Return (x, y) of the center of cell containing provided text 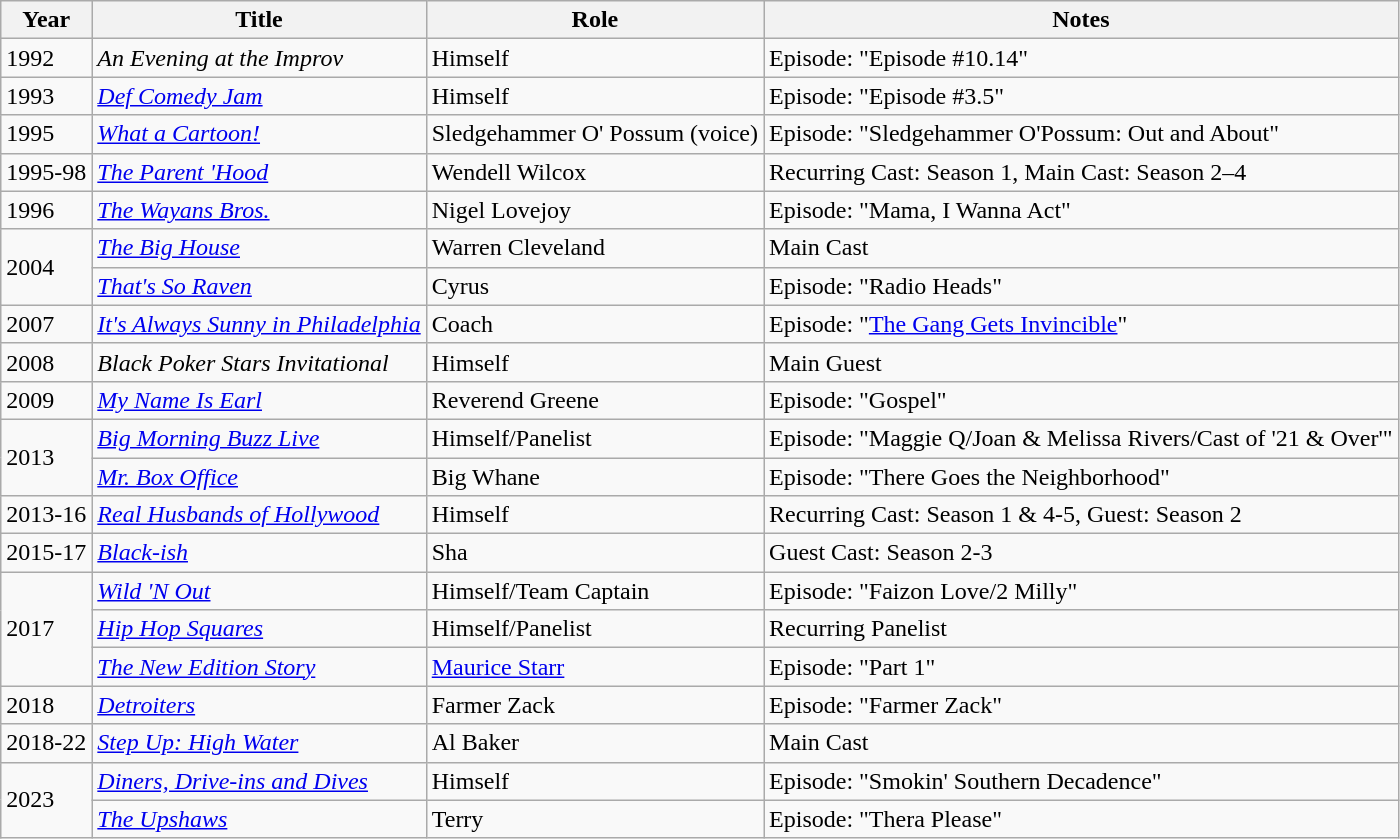
Guest Cast: Season 2-3 (1082, 553)
Real Husbands of Hollywood (259, 515)
Episode: "Farmer Zack" (1082, 705)
Farmer Zack (594, 705)
The Wayans Bros. (259, 210)
The Upshaws (259, 819)
1992 (46, 58)
Big Morning Buzz Live (259, 438)
Black Poker Stars Invitational (259, 362)
Maurice Starr (594, 667)
Reverend Greene (594, 400)
2013-16 (46, 515)
Title (259, 20)
Black-ish (259, 553)
Nigel Lovejoy (594, 210)
2017 (46, 629)
Episode: "Part 1" (1082, 667)
Wild 'N Out (259, 591)
Episode: "Maggie Q/Joan & Melissa Rivers/Cast of '21 & Over'" (1082, 438)
Recurring Panelist (1082, 629)
Recurring Cast: Season 1 & 4-5, Guest: Season 2 (1082, 515)
2023 (46, 800)
That's So Raven (259, 286)
An Evening at the Improv (259, 58)
2018 (46, 705)
Episode: "There Goes the Neighborhood" (1082, 477)
Episode: "Smokin' Southern Decadence" (1082, 781)
Hip Hop Squares (259, 629)
2007 (46, 324)
1996 (46, 210)
Coach (594, 324)
The New Edition Story (259, 667)
The Big House (259, 248)
Warren Cleveland (594, 248)
Episode: "Radio Heads" (1082, 286)
What a Cartoon! (259, 134)
Terry (594, 819)
2015-17 (46, 553)
Step Up: High Water (259, 743)
Main Guest (1082, 362)
Wendell Wilcox (594, 172)
Mr. Box Office (259, 477)
The Parent 'Hood (259, 172)
Sledgehammer O' Possum (voice) (594, 134)
Recurring Cast: Season 1, Main Cast: Season 2–4 (1082, 172)
2009 (46, 400)
2004 (46, 267)
Notes (1082, 20)
1995 (46, 134)
Episode: "Sledgehammer O'Possum: Out and About" (1082, 134)
Cyrus (594, 286)
Episode: "Faizon Love/2 Milly" (1082, 591)
1993 (46, 96)
Sha (594, 553)
Al Baker (594, 743)
Big Whane (594, 477)
Episode: "The Gang Gets Invincible" (1082, 324)
It's Always Sunny in Philadelphia (259, 324)
Episode: "Gospel" (1082, 400)
Def Comedy Jam (259, 96)
Diners, Drive-ins and Dives (259, 781)
2013 (46, 457)
My Name Is Earl (259, 400)
Episode: "Episode #3.5" (1082, 96)
1995-98 (46, 172)
Year (46, 20)
Episode: "Thera Please" (1082, 819)
Detroiters (259, 705)
2018-22 (46, 743)
Role (594, 20)
2008 (46, 362)
Episode: "Episode #10.14" (1082, 58)
Episode: "Mama, I Wanna Act" (1082, 210)
Himself/Team Captain (594, 591)
